Pinpoint the cell where the given text exists, returning its [x, y] midpoint coordinate. 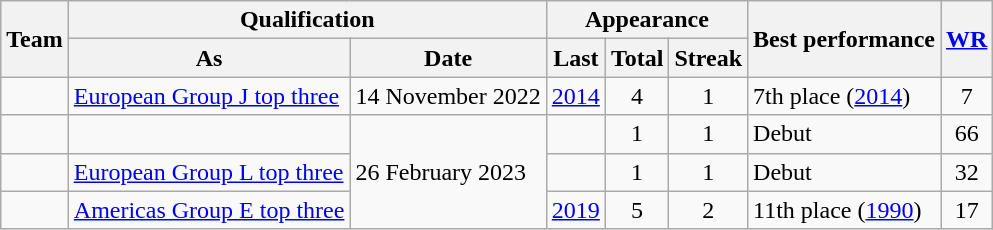
14 November 2022 [448, 96]
7 [967, 96]
17 [967, 210]
Americas Group E top three [209, 210]
32 [967, 172]
Last [576, 58]
European Group L top three [209, 172]
European Group J top three [209, 96]
11th place (1990) [844, 210]
2014 [576, 96]
Date [448, 58]
2 [708, 210]
Streak [708, 58]
7th place (2014) [844, 96]
Total [637, 58]
4 [637, 96]
Qualification [307, 20]
Best performance [844, 39]
2019 [576, 210]
WR [967, 39]
Team [35, 39]
As [209, 58]
5 [637, 210]
26 February 2023 [448, 172]
66 [967, 134]
Appearance [646, 20]
